Determine the [X, Y] coordinate at the center of the cell enclosing the given text.  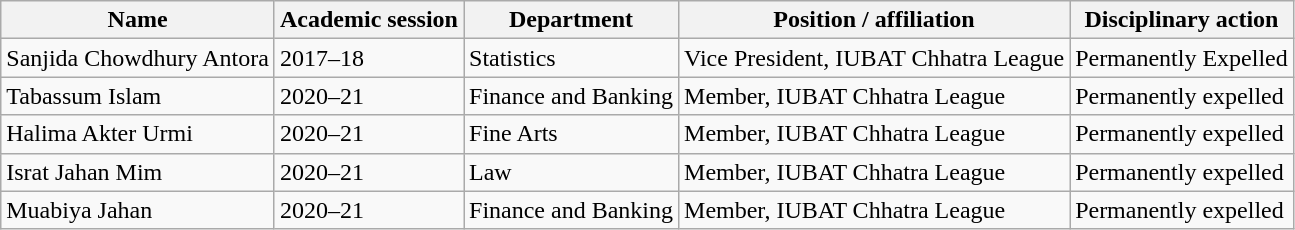
Muabiya Jahan [138, 210]
Position / affiliation [874, 20]
Disciplinary action [1182, 20]
Israt Jahan Mim [138, 172]
Vice President, IUBAT Chhatra League [874, 58]
Permanently Expelled [1182, 58]
Statistics [572, 58]
Law [572, 172]
Academic session [368, 20]
Name [138, 20]
Fine Arts [572, 134]
Sanjida Chowdhury Antora [138, 58]
2017–18 [368, 58]
Tabassum Islam [138, 96]
Department [572, 20]
Halima Akter Urmi [138, 134]
